Determine the (x, y) coordinate at the center of the cell enclosing the given text.  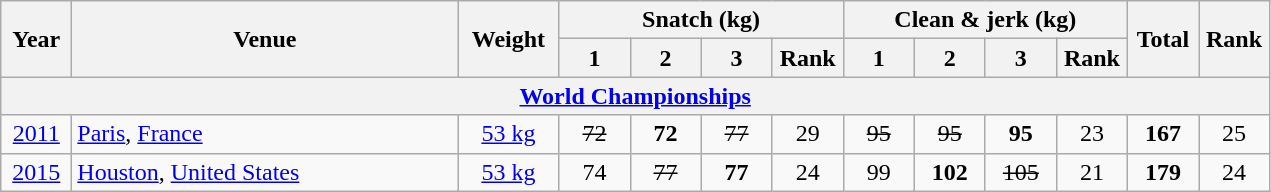
Houston, United States (265, 172)
21 (1092, 172)
25 (1234, 134)
29 (808, 134)
World Championships (636, 96)
2015 (36, 172)
105 (1020, 172)
Clean & jerk (kg) (985, 20)
74 (594, 172)
2011 (36, 134)
Snatch (kg) (701, 20)
Weight (508, 39)
102 (950, 172)
Total (1162, 39)
179 (1162, 172)
Venue (265, 39)
99 (878, 172)
23 (1092, 134)
167 (1162, 134)
Year (36, 39)
Paris, France (265, 134)
